Return the [X, Y] coordinate for the center point of the cell that contains the specified text.  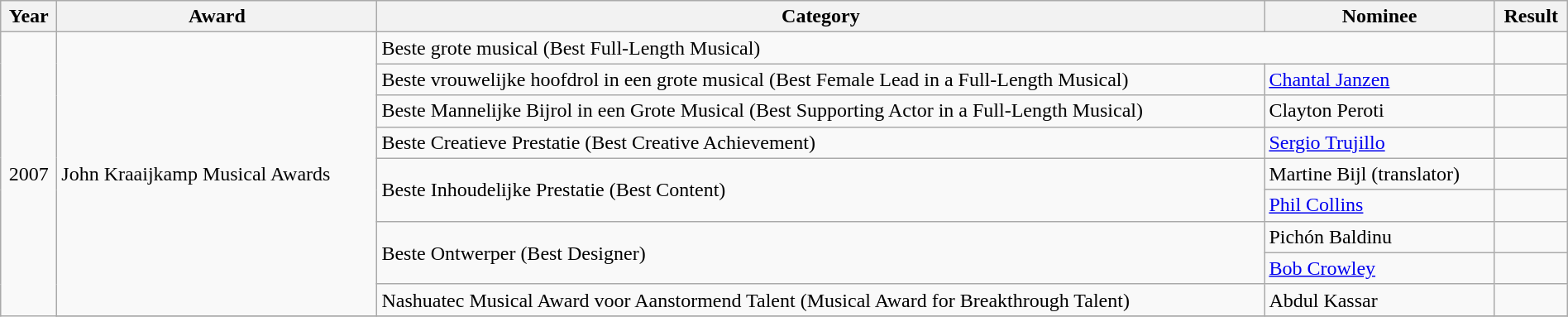
Abdul Kassar [1379, 300]
Beste grote musical (Best Full-Length Musical) [936, 48]
John Kraaijkamp Musical Awards [217, 174]
Chantal Janzen [1379, 79]
Beste Creatieve Prestatie (Best Creative Achievement) [820, 142]
Nominee [1379, 17]
2007 [29, 174]
Pichón Baldinu [1379, 237]
Year [29, 17]
Clayton Peroti [1379, 111]
Sergio Trujillo [1379, 142]
Beste Ontwerper (Best Designer) [820, 252]
Beste Inhoudelijke Prestatie (Best Content) [820, 190]
Award [217, 17]
Bob Crowley [1379, 268]
Category [820, 17]
Nashuatec Musical Award voor Aanstormend Talent (Musical Award for Breakthrough Talent) [820, 300]
Beste Mannelijke Bijrol in een Grote Musical (Best Supporting Actor in a Full-Length Musical) [820, 111]
Martine Bijl (translator) [1379, 174]
Beste vrouwelijke hoofdrol in een grote musical (Best Female Lead in a Full-Length Musical) [820, 79]
Phil Collins [1379, 205]
Result [1531, 17]
